Output the (x, y) coordinate of the center of the cell containing the given text.  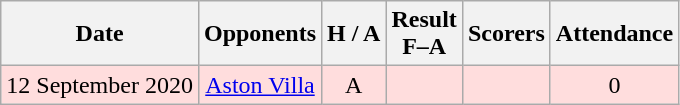
Aston Villa (260, 85)
A (354, 85)
Date (100, 34)
12 September 2020 (100, 85)
ResultF–A (424, 34)
Scorers (506, 34)
0 (614, 85)
Opponents (260, 34)
Attendance (614, 34)
H / A (354, 34)
